Return [X, Y] of the center of cell containing provided text 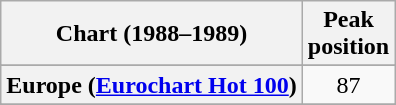
87 [348, 85]
Europe (Eurochart Hot 100) [152, 85]
Chart (1988–1989) [152, 34]
Peakposition [348, 34]
